Extract the (x, y) coordinate from the center of the cell holding the provided text.  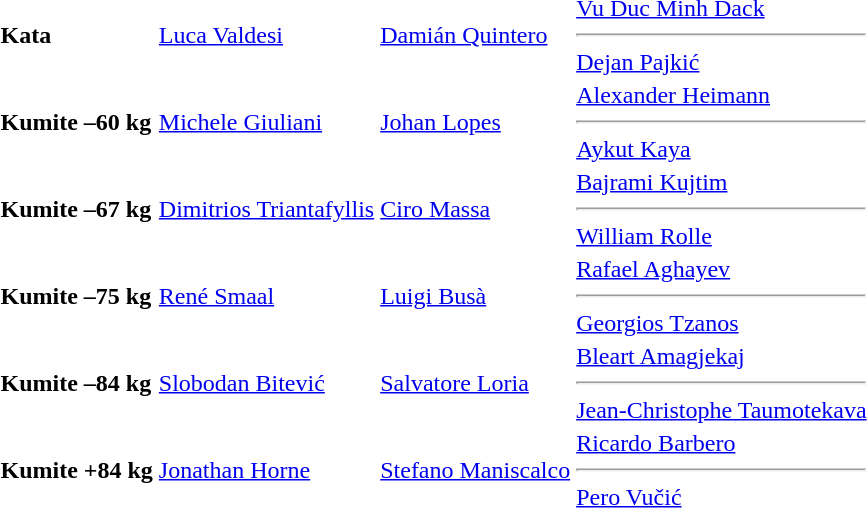
Johan Lopes (476, 122)
Michele Giuliani (266, 122)
Ciro Massa (476, 209)
Luigi Busà (476, 296)
Dimitrios Triantafyllis (266, 209)
Salvatore Loria (476, 383)
René Smaal (266, 296)
Slobodan Bitević (266, 383)
